Return [x, y] of the center of cell containing provided text 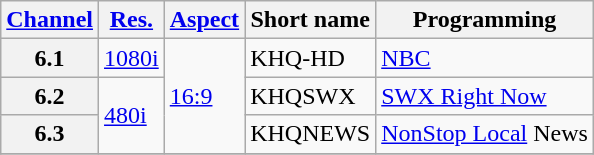
1080i [132, 58]
KHQSWX [310, 96]
KHQ-HD [310, 58]
Res. [132, 20]
Aspect [204, 20]
6.3 [50, 134]
NBC [485, 58]
6.1 [50, 58]
Channel [50, 20]
NonStop Local News [485, 134]
KHQNEWS [310, 134]
6.2 [50, 96]
480i [132, 115]
16:9 [204, 96]
Short name [310, 20]
SWX Right Now [485, 96]
Programming [485, 20]
